Provide the (x, y) coordinate of the cell's center where the given text is located.  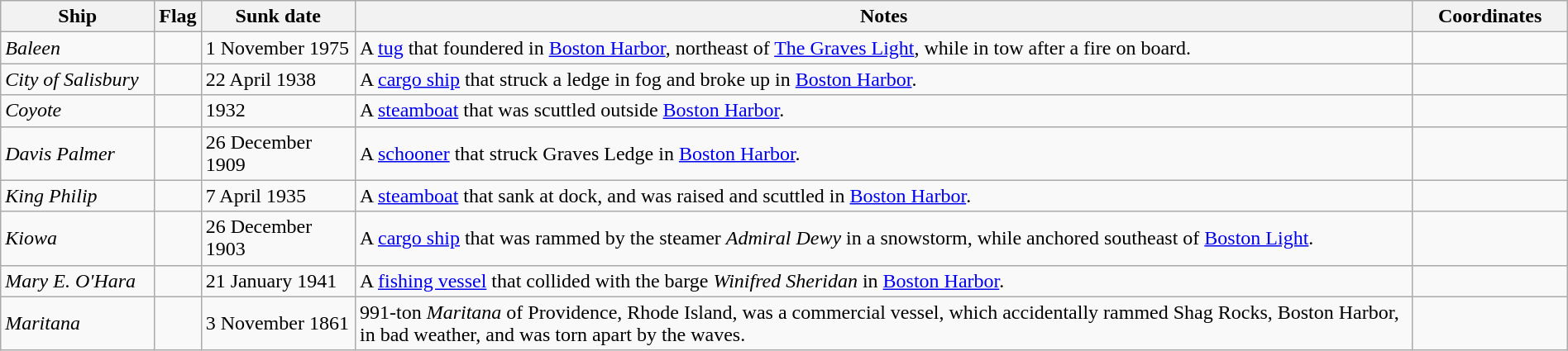
A cargo ship that struck a ledge in fog and broke up in Boston Harbor. (883, 79)
Sunk date (278, 17)
King Philip (78, 196)
City of Salisbury (78, 79)
A tug that foundered in Boston Harbor, northeast of The Graves Light, while in tow after a fire on board. (883, 48)
A schooner that struck Graves Ledge in Boston Harbor. (883, 154)
Davis Palmer (78, 154)
Baleen (78, 48)
Coyote (78, 111)
21 January 1941 (278, 281)
Coordinates (1490, 17)
A steamboat that was scuttled outside Boston Harbor. (883, 111)
26 December 1903 (278, 238)
1932 (278, 111)
Kiowa (78, 238)
A cargo ship that was rammed by the steamer Admiral Dewy in a snowstorm, while anchored southeast of Boston Light. (883, 238)
A fishing vessel that collided with the barge Winifred Sheridan in Boston Harbor. (883, 281)
26 December 1909 (278, 154)
3 November 1861 (278, 324)
1 November 1975 (278, 48)
Mary E. O'Hara (78, 281)
Maritana (78, 324)
Notes (883, 17)
A steamboat that sank at dock, and was raised and scuttled in Boston Harbor. (883, 196)
Ship (78, 17)
Flag (178, 17)
7 April 1935 (278, 196)
22 April 1938 (278, 79)
